Locate the cell with the specified text and output its [X, Y] center coordinate. 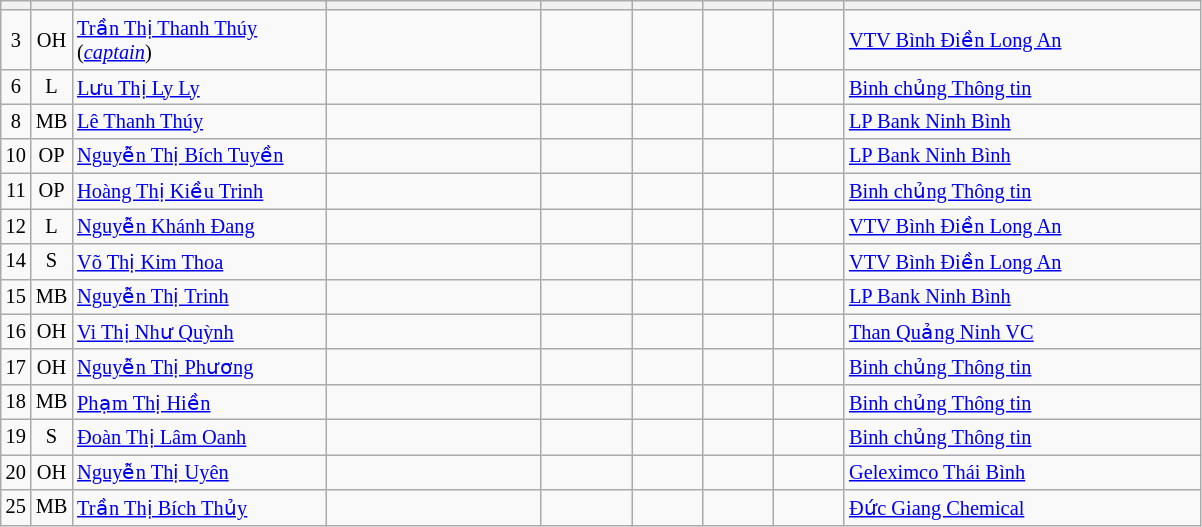
Than Quảng Ninh VC [1022, 332]
6 [16, 86]
Đức Giang Chemical [1022, 508]
11 [16, 190]
Nguyễn Khánh Đang [199, 226]
Nguyễn Thị Phương [199, 366]
20 [16, 472]
10 [16, 156]
Lê Thanh Thúy [199, 121]
Nguyễn Thị Bích Tuyền [199, 156]
Trần Thị Bích Thủy [199, 508]
18 [16, 402]
15 [16, 296]
Võ Thị Kim Thoa [199, 260]
Đoàn Thị Lâm Oanh [199, 436]
14 [16, 260]
Nguyễn Thị Trinh [199, 296]
Vi Thị Như Quỳnh [199, 332]
8 [16, 121]
12 [16, 226]
16 [16, 332]
Phạm Thị Hiền [199, 402]
17 [16, 366]
25 [16, 508]
Lưu Thị Ly Ly [199, 86]
3 [16, 40]
Nguyễn Thị Uyên [199, 472]
Geleximco Thái Bình [1022, 472]
Hoàng Thị Kiều Trinh [199, 190]
19 [16, 436]
Trần Thị Thanh Thúy (captain) [199, 40]
